Detect which cell encompasses the target text, then output its [X, Y] center coordinate. 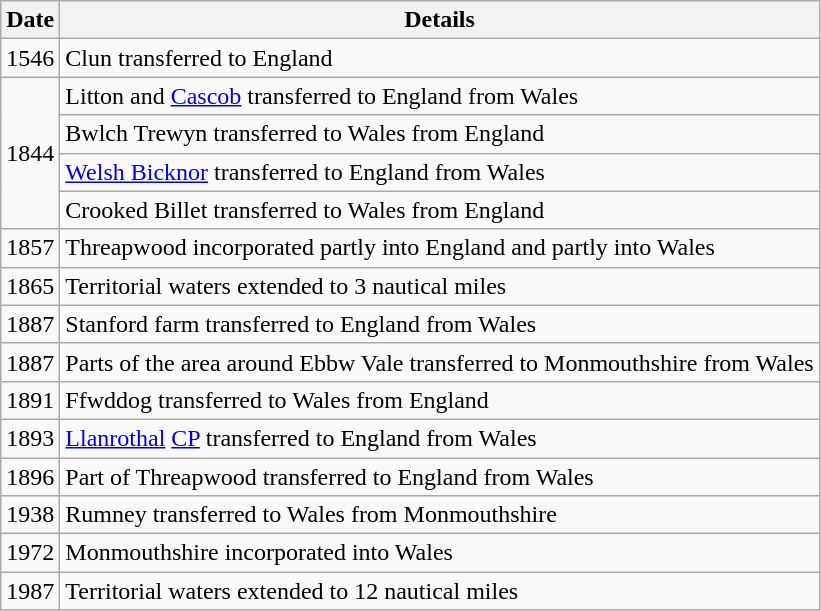
Territorial waters extended to 12 nautical miles [440, 591]
Part of Threapwood transferred to England from Wales [440, 477]
Litton and Cascob transferred to England from Wales [440, 96]
1987 [30, 591]
1546 [30, 58]
Stanford farm transferred to England from Wales [440, 324]
1865 [30, 286]
1893 [30, 438]
Welsh Bicknor transferred to England from Wales [440, 172]
1972 [30, 553]
Llanrothal CP transferred to England from Wales [440, 438]
Parts of the area around Ebbw Vale transferred to Monmouthshire from Wales [440, 362]
Threapwood incorporated partly into England and partly into Wales [440, 248]
Territorial waters extended to 3 nautical miles [440, 286]
Details [440, 20]
Rumney transferred to Wales from Monmouthshire [440, 515]
Date [30, 20]
1891 [30, 400]
Monmouthshire incorporated into Wales [440, 553]
Crooked Billet transferred to Wales from England [440, 210]
1896 [30, 477]
1938 [30, 515]
Clun transferred to England [440, 58]
1844 [30, 153]
Bwlch Trewyn transferred to Wales from England [440, 134]
Ffwddog transferred to Wales from England [440, 400]
1857 [30, 248]
